Detect which cell encompasses the target text, then output its [X, Y] center coordinate. 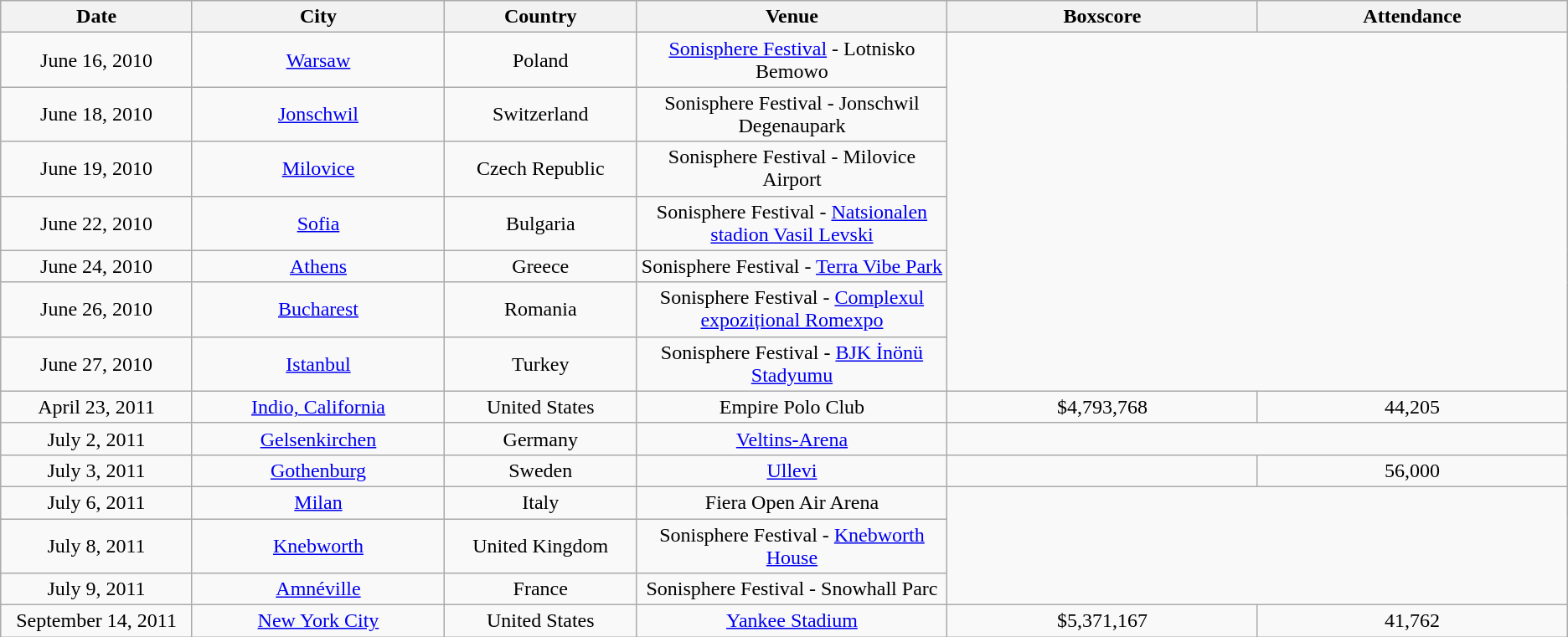
56,000 [1412, 470]
Knebworth [318, 546]
Sonisphere Festival - Snowhall Parc [792, 589]
Indio, California [318, 407]
June 24, 2010 [97, 266]
Sonisphere Festival - BJK İnönü Stadyumu [792, 363]
June 27, 2010 [97, 363]
Date [97, 17]
Sonisphere Festival - Natsionalen stadion Vasil Levski [792, 223]
Yankee Stadium [792, 621]
Bucharest [318, 310]
Gothenburg [318, 470]
City [318, 17]
Sonisphere Festival - Jonschwil Degenaupark [792, 114]
June 22, 2010 [97, 223]
Ullevi [792, 470]
41,762 [1412, 621]
Italy [541, 502]
Sofia [318, 223]
Boxscore [1102, 17]
Milovice [318, 169]
Sweden [541, 470]
June 19, 2010 [97, 169]
Veltins-Arena [792, 439]
July 3, 2011 [97, 470]
Warsaw [318, 60]
June 18, 2010 [97, 114]
Sonisphere Festival - Complexul expozițional Romexpo [792, 310]
France [541, 589]
April 23, 2011 [97, 407]
Country [541, 17]
Istanbul [318, 363]
Sonisphere Festival - Knebworth House [792, 546]
Jonschwil [318, 114]
June 26, 2010 [97, 310]
July 2, 2011 [97, 439]
Romania [541, 310]
Fiera Open Air Arena [792, 502]
September 14, 2011 [97, 621]
Athens [318, 266]
Milan [318, 502]
New York City [318, 621]
Germany [541, 439]
Empire Polo Club [792, 407]
Switzerland [541, 114]
Sonisphere Festival - Lotnisko Bemowo [792, 60]
Sonisphere Festival - Milovice Airport [792, 169]
Bulgaria [541, 223]
Czech Republic [541, 169]
44,205 [1412, 407]
July 9, 2011 [97, 589]
Amnéville [318, 589]
Turkey [541, 363]
Greece [541, 266]
June 16, 2010 [97, 60]
Attendance [1412, 17]
July 8, 2011 [97, 546]
$5,371,167 [1102, 621]
United Kingdom [541, 546]
Poland [541, 60]
July 6, 2011 [97, 502]
Venue [792, 17]
$4,793,768 [1102, 407]
Gelsenkirchen [318, 439]
Sonisphere Festival - Terra Vibe Park [792, 266]
